Find where the given text appears and provide that cell's center as [x, y] coordinate. 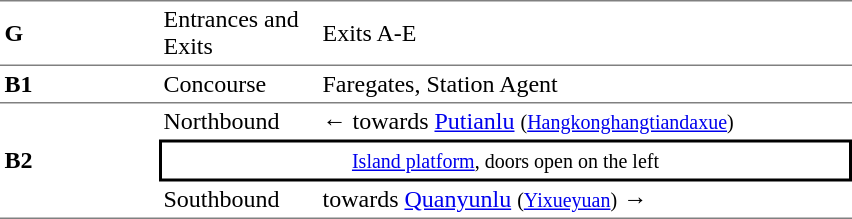
Entrances and Exits [238, 33]
Northbound [238, 122]
Faregates, Station Agent [585, 85]
Concourse [238, 85]
Exits A-E [585, 33]
G [80, 33]
B1 [80, 85]
← towards Putianlu (Hangkonghangtiandaxue) [585, 122]
Island platform, doors open on the left [506, 161]
